Extract the [x, y] coordinate from the center of the cell holding the provided text.  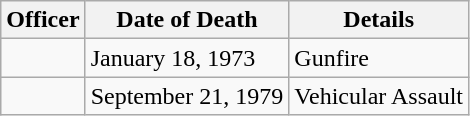
Details [379, 20]
Gunfire [379, 58]
Vehicular Assault [379, 96]
Date of Death [187, 20]
Officer [43, 20]
September 21, 1979 [187, 96]
January 18, 1973 [187, 58]
